Return the (x, y) coordinate for the center point of the cell that contains the specified text.  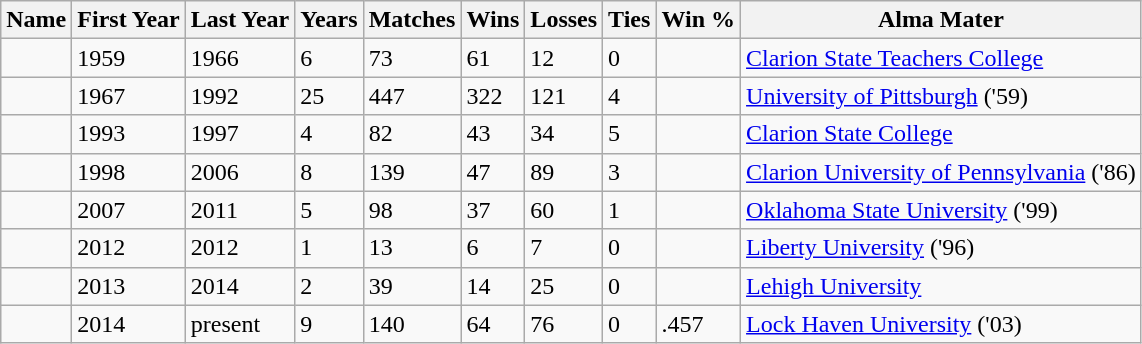
140 (412, 324)
1992 (240, 96)
Losses (564, 20)
Clarion University of Pennsylvania ('86) (942, 172)
1997 (240, 134)
.457 (698, 324)
2013 (128, 286)
82 (412, 134)
Lehigh University (942, 286)
2006 (240, 172)
139 (412, 172)
present (240, 324)
98 (412, 210)
University of Pittsburgh ('59) (942, 96)
First Year (128, 20)
64 (493, 324)
1966 (240, 58)
60 (564, 210)
Liberty University ('96) (942, 248)
Last Year (240, 20)
47 (493, 172)
121 (564, 96)
1993 (128, 134)
8 (329, 172)
2011 (240, 210)
Lock Haven University ('03) (942, 324)
76 (564, 324)
2007 (128, 210)
73 (412, 58)
Win % (698, 20)
13 (412, 248)
7 (564, 248)
14 (493, 286)
12 (564, 58)
2 (329, 286)
9 (329, 324)
Years (329, 20)
43 (493, 134)
1967 (128, 96)
322 (493, 96)
Ties (630, 20)
1998 (128, 172)
Wins (493, 20)
39 (412, 286)
447 (412, 96)
Name (36, 20)
89 (564, 172)
Clarion State College (942, 134)
Clarion State Teachers College (942, 58)
3 (630, 172)
Oklahoma State University ('99) (942, 210)
61 (493, 58)
Matches (412, 20)
34 (564, 134)
37 (493, 210)
Alma Mater (942, 20)
1959 (128, 58)
